Output the [X, Y] coordinate of the center of the cell containing the given text.  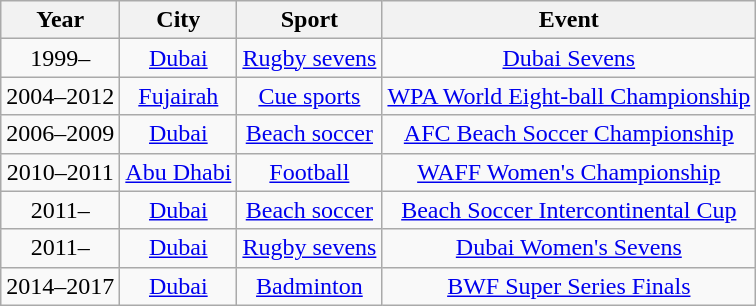
Fujairah [178, 96]
2014–2017 [60, 286]
Year [60, 20]
WAFF Women's Championship [569, 172]
Sport [310, 20]
2004–2012 [60, 96]
1999– [60, 58]
Abu Dhabi [178, 172]
Beach Soccer Intercontinental Cup [569, 210]
Football [310, 172]
2010–2011 [60, 172]
Cue sports [310, 96]
2006–2009 [60, 134]
Event [569, 20]
WPA World Eight-ball Championship [569, 96]
Badminton [310, 286]
AFC Beach Soccer Championship [569, 134]
Dubai Women's Sevens [569, 248]
BWF Super Series Finals [569, 286]
Dubai Sevens [569, 58]
City [178, 20]
